Output the [X, Y] coordinate of the center of the cell containing the given text.  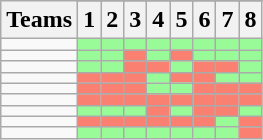
7 [228, 20]
Teams [40, 20]
5 [182, 20]
1 [90, 20]
6 [204, 20]
3 [136, 20]
4 [158, 20]
2 [112, 20]
8 [250, 20]
